For the text-containing cell, return its midpoint in (x, y) coordinate format. 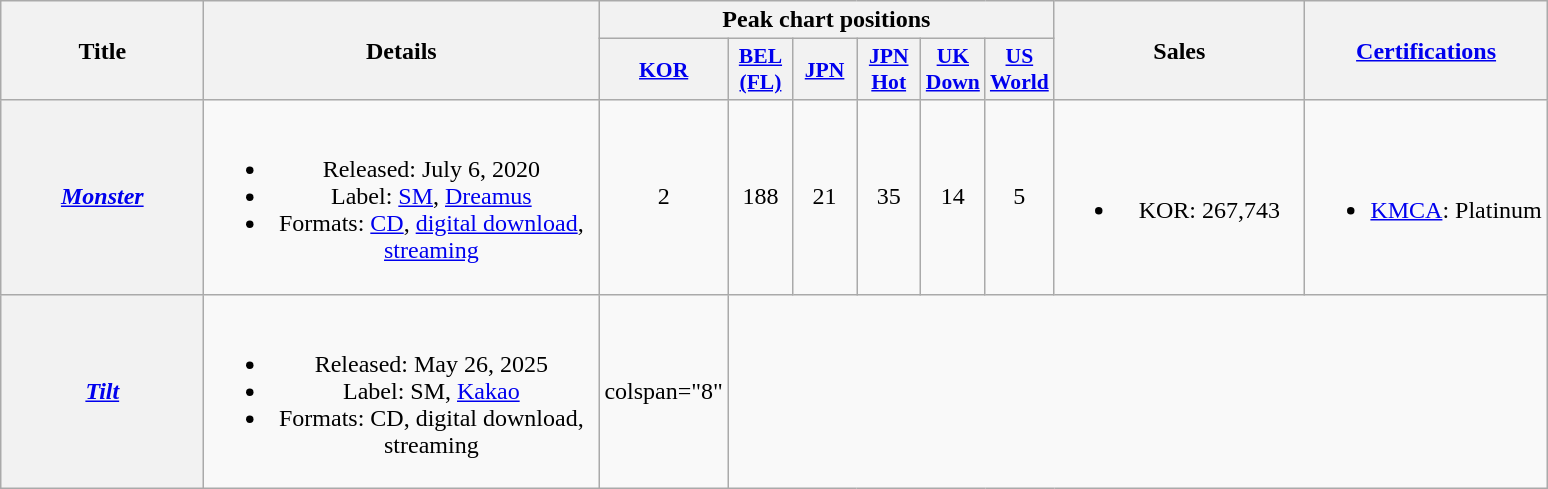
KMCA: Platinum (1426, 197)
188 (760, 197)
Released: May 26, 2025Label: SM, KakaoFormats: CD, digital download, streaming (402, 391)
colspan="8" (664, 391)
14 (953, 197)
21 (825, 197)
BEL(FL) (760, 70)
KOR (664, 70)
Tilt (102, 391)
JPNHot (889, 70)
Title (102, 50)
Peak chart positions (826, 20)
Released: July 6, 2020Label: SM, DreamusFormats: CD, digital download, streaming (402, 197)
35 (889, 197)
Sales (1180, 50)
Certifications (1426, 50)
5 (1020, 197)
Details (402, 50)
USWorld (1020, 70)
KOR: 267,743 (1180, 197)
UKDown (953, 70)
2 (664, 197)
JPN (825, 70)
Monster (102, 197)
